Return the (x, y) coordinate for the center point of the cell that contains the specified text.  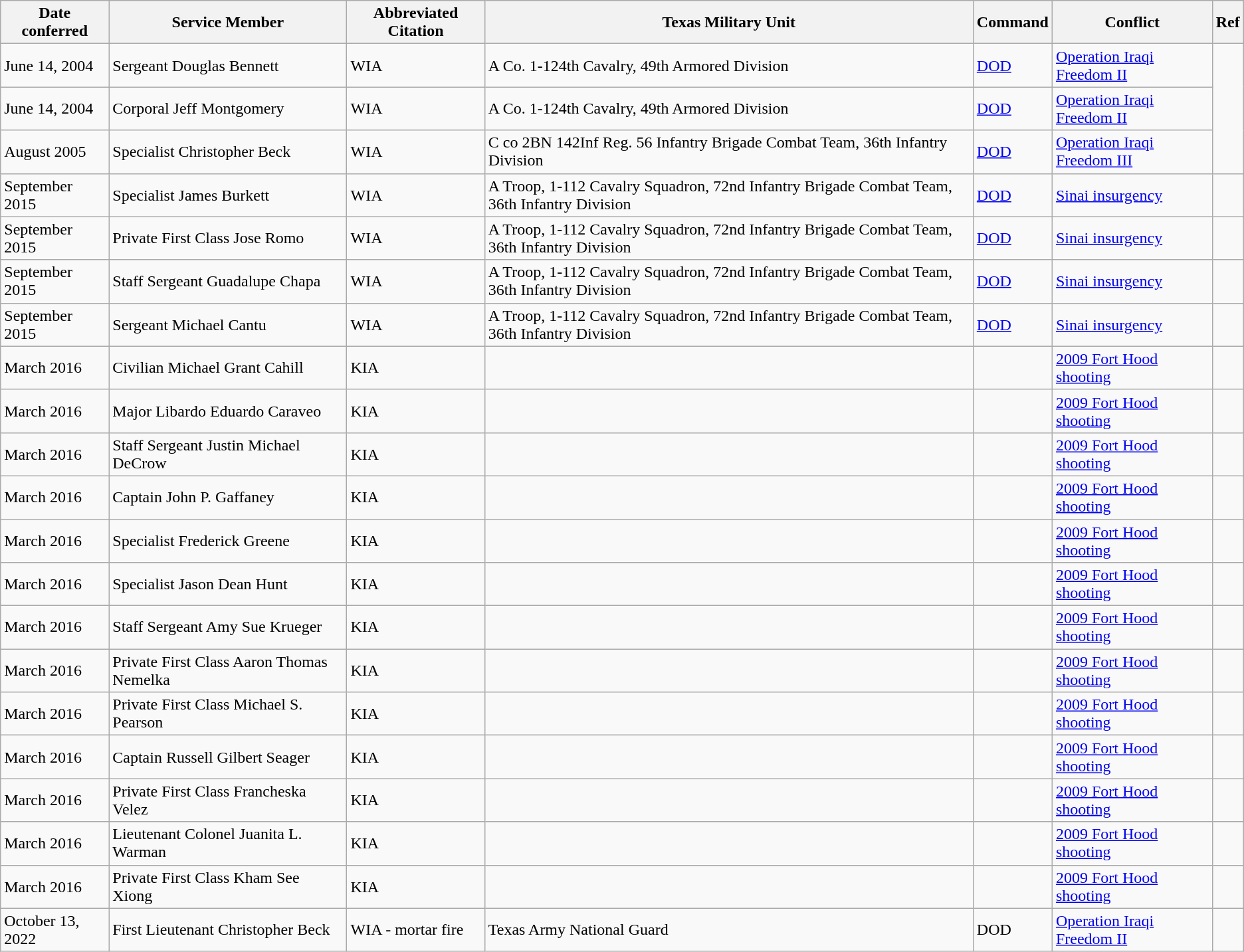
Sergeant Michael Cantu (228, 324)
Captain John P. Gaffaney (228, 497)
Texas Military Unit (728, 23)
Specialist Frederick Greene (228, 541)
Staff Sergeant Amy Sue Krueger (228, 627)
Lieutenant Colonel Juanita L. Warman (228, 844)
Texas Army National Guard (728, 930)
Conflict (1132, 23)
Ref (1228, 23)
October 13, 2022 (54, 930)
Date conferred (54, 23)
Corporal Jeff Montgomery (228, 109)
Service Member (228, 23)
Command (1013, 23)
Abbreviated Citation (416, 23)
Private First Class Kham See Xiong (228, 886)
First Lieutenant Christopher Beck (228, 930)
Specialist Jason Dean Hunt (228, 585)
Civilian Michael Grant Cahill (228, 368)
Private First Class Jose Romo (228, 238)
Specialist Christopher Beck (228, 151)
Private First Class Michael S. Pearson (228, 714)
Staff Sergeant Justin Michael DeCrow (228, 454)
Staff Sergeant Guadalupe Chapa (228, 282)
Specialist James Burkett (228, 195)
WIA - mortar fire (416, 930)
Private First Class Aaron Thomas Nemelka (228, 671)
C co 2BN 142Inf Reg. 56 Infantry Brigade Combat Team, 36th Infantry Division (728, 151)
Private First Class Francheska Velez (228, 800)
Operation Iraqi Freedom III (1132, 151)
Captain Russell Gilbert Seager (228, 757)
Sergeant Douglas Bennett (228, 65)
August 2005 (54, 151)
Major Libardo Eduardo Caraveo (228, 411)
